Search for the cell housing the specified text and yield its (X, Y) center coordinate. 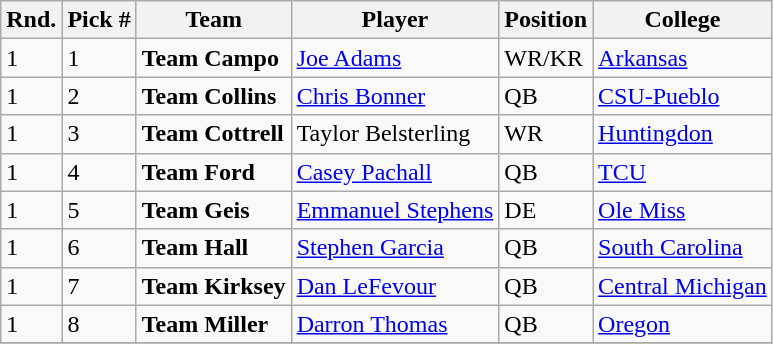
WR (546, 134)
Position (546, 20)
Stephen Garcia (395, 248)
Huntingdon (683, 134)
College (683, 20)
Team Campo (214, 58)
WR/KR (546, 58)
Casey Pachall (395, 172)
Joe Adams (395, 58)
South Carolina (683, 248)
7 (99, 286)
Dan LeFevour (395, 286)
2 (99, 96)
DE (546, 210)
Team Hall (214, 248)
Emmanuel Stephens (395, 210)
Central Michigan (683, 286)
Player (395, 20)
TCU (683, 172)
Ole Miss (683, 210)
Team Cottrell (214, 134)
Darron Thomas (395, 324)
Team (214, 20)
4 (99, 172)
Pick # (99, 20)
8 (99, 324)
Oregon (683, 324)
Arkansas (683, 58)
Team Miller (214, 324)
Rnd. (32, 20)
Taylor Belsterling (395, 134)
Team Kirksey (214, 286)
5 (99, 210)
Team Geis (214, 210)
3 (99, 134)
6 (99, 248)
Team Collins (214, 96)
Team Ford (214, 172)
CSU-Pueblo (683, 96)
Chris Bonner (395, 96)
